Search for the cell housing the specified text and yield its [x, y] center coordinate. 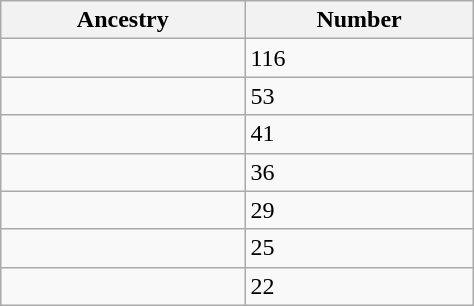
25 [359, 248]
22 [359, 286]
116 [359, 58]
53 [359, 96]
36 [359, 172]
Number [359, 20]
Ancestry [123, 20]
29 [359, 210]
41 [359, 134]
